Scan for the cell matching the given text and deliver its [X, Y] coordinate at center. 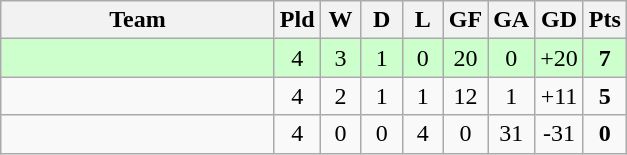
7 [604, 58]
Pld [297, 20]
20 [465, 58]
GD [560, 20]
-31 [560, 134]
Team [138, 20]
12 [465, 96]
+11 [560, 96]
GF [465, 20]
2 [340, 96]
W [340, 20]
+20 [560, 58]
3 [340, 58]
L [422, 20]
GA [512, 20]
D [382, 20]
5 [604, 96]
31 [512, 134]
Pts [604, 20]
